Locate the cell with the specified text and output its [x, y] center coordinate. 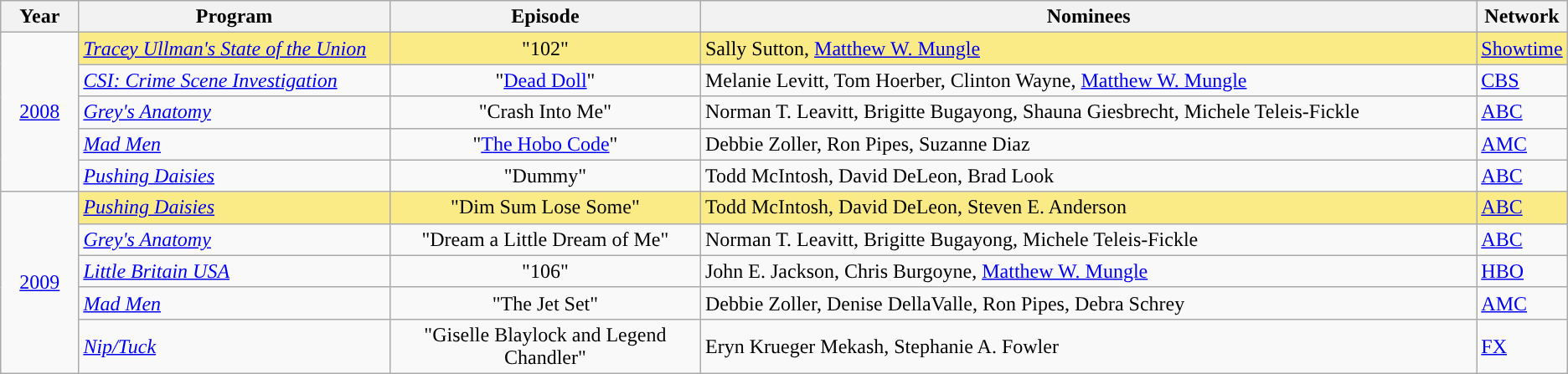
"106" [544, 271]
Nip/Tuck [235, 346]
"Dummy" [544, 176]
CSI: Crime Scene Investigation [235, 80]
"Dead Doll" [544, 80]
"Giselle Blaylock and Legend Chandler" [544, 346]
Program [235, 17]
Episode [544, 17]
"Dim Sum Lose Some" [544, 207]
Todd McIntosh, David DeLeon, Brad Look [1088, 176]
HBO [1522, 271]
Todd McIntosh, David DeLeon, Steven E. Anderson [1088, 207]
Eryn Krueger Mekash, Stephanie A. Fowler [1088, 346]
Debbie Zoller, Denise DellaValle, Ron Pipes, Debra Schrey [1088, 303]
Tracey Ullman's State of the Union [235, 49]
FX [1522, 346]
"Dream a Little Dream of Me" [544, 239]
Little Britain USA [235, 271]
CBS [1522, 80]
Melanie Levitt, Tom Hoerber, Clinton Wayne, Matthew W. Mungle [1088, 80]
Showtime [1522, 49]
2008 [40, 112]
John E. Jackson, Chris Burgoyne, Matthew W. Mungle [1088, 271]
Network [1522, 17]
"The Hobo Code" [544, 144]
2009 [40, 283]
"102" [544, 49]
"The Jet Set" [544, 303]
"Crash Into Me" [544, 112]
Norman T. Leavitt, Brigitte Bugayong, Shauna Giesbrecht, Michele Teleis-Fickle [1088, 112]
Year [40, 17]
Sally Sutton, Matthew W. Mungle [1088, 49]
Norman T. Leavitt, Brigitte Bugayong, Michele Teleis-Fickle [1088, 239]
Debbie Zoller, Ron Pipes, Suzanne Diaz [1088, 144]
Nominees [1088, 17]
